Output the [x, y] coordinate of the center of the cell containing the given text.  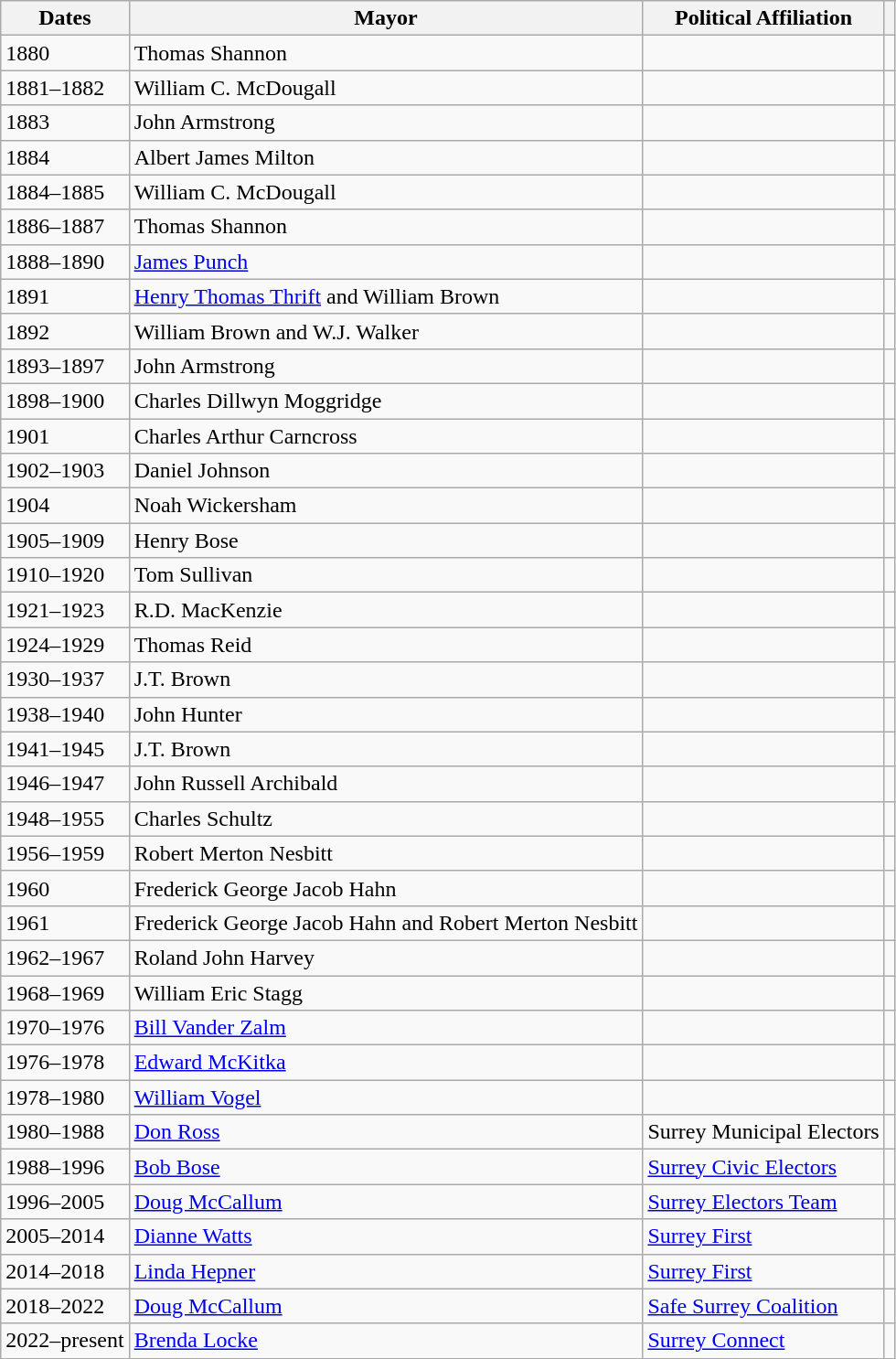
1938–1940 [65, 714]
2018–2022 [65, 1306]
1883 [65, 123]
1924–1929 [65, 645]
Surrey Municipal Electors [763, 1132]
Surrey Connect [763, 1341]
Political Affiliation [763, 18]
1891 [65, 296]
Frederick George Jacob Hahn and Robert Merton Nesbitt [386, 923]
Roland John Harvey [386, 958]
1996–2005 [65, 1202]
1930–1937 [65, 679]
John Russell Archibald [386, 784]
2005–2014 [65, 1236]
1941–1945 [65, 749]
1956–1959 [65, 853]
Henry Thomas Thrift and William Brown [386, 296]
Charles Dillwyn Moggridge [386, 401]
1881–1882 [65, 88]
Tom Sullivan [386, 575]
1968–1969 [65, 992]
Brenda Locke [386, 1341]
Dianne Watts [386, 1236]
Safe Surrey Coalition [763, 1306]
1898–1900 [65, 401]
1910–1920 [65, 575]
1980–1988 [65, 1132]
1884 [65, 157]
R.D. MacKenzie [386, 610]
1976–1978 [65, 1063]
1884–1885 [65, 192]
1892 [65, 331]
Daniel Johnson [386, 471]
1905–1909 [65, 540]
1880 [65, 53]
1946–1947 [65, 784]
Surrey Civic Electors [763, 1167]
Charles Arthur Carncross [386, 436]
Edward McKitka [386, 1063]
2014–2018 [65, 1271]
Bill Vander Zalm [386, 1028]
William Brown and W.J. Walker [386, 331]
1948–1955 [65, 819]
Thomas Reid [386, 645]
Robert Merton Nesbitt [386, 853]
Frederick George Jacob Hahn [386, 888]
Albert James Milton [386, 157]
Henry Bose [386, 540]
Mayor [386, 18]
1886–1887 [65, 227]
Don Ross [386, 1132]
2022–present [65, 1341]
Bob Bose [386, 1167]
William Eric Stagg [386, 992]
Linda Hepner [386, 1271]
1970–1976 [65, 1028]
Noah Wickersham [386, 506]
1961 [65, 923]
John Hunter [386, 714]
1978–1980 [65, 1097]
1893–1897 [65, 366]
Charles Schultz [386, 819]
1904 [65, 506]
1960 [65, 888]
1901 [65, 436]
Surrey Electors Team [763, 1202]
1962–1967 [65, 958]
1988–1996 [65, 1167]
James Punch [386, 262]
William Vogel [386, 1097]
1888–1890 [65, 262]
1921–1923 [65, 610]
Dates [65, 18]
1902–1903 [65, 471]
